Locate the cell with the specified text and output its (x, y) center coordinate. 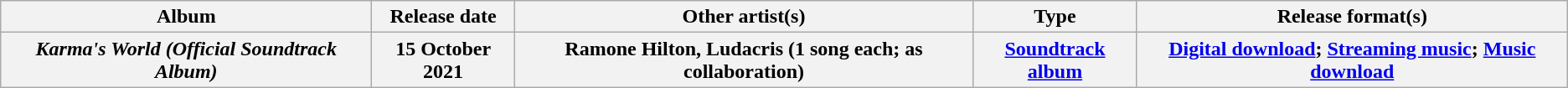
Soundtrack album (1055, 60)
Release date (444, 17)
Release format(s) (1352, 17)
Ramone Hilton, Ludacris (1 song each; as collaboration) (744, 60)
Digital download; Streaming music; Music download (1352, 60)
15 October 2021 (444, 60)
Type (1055, 17)
Other artist(s) (744, 17)
Album (186, 17)
Karma's World (Official Soundtrack Album) (186, 60)
